Determine the [x, y] coordinate at the center of the cell enclosing the given text.  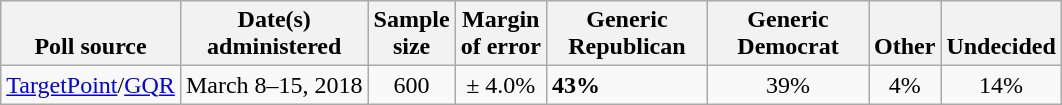
Samplesize [412, 34]
± 4.0% [500, 85]
600 [412, 85]
Marginof error [500, 34]
14% [1001, 85]
GenericDemocrat [788, 34]
39% [788, 85]
Poll source [91, 34]
TargetPoint/GQR [91, 85]
Undecided [1001, 34]
4% [905, 85]
March 8–15, 2018 [274, 85]
43% [626, 85]
GenericRepublican [626, 34]
Other [905, 34]
Date(s)administered [274, 34]
